Identify which cell holds the provided text, then report its [X, Y] central coordinate. 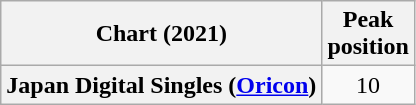
Peakposition [368, 34]
Chart (2021) [162, 34]
Japan Digital Singles (Oricon) [162, 85]
10 [368, 85]
